Scan for the cell matching the given text and deliver its [x, y] coordinate at center. 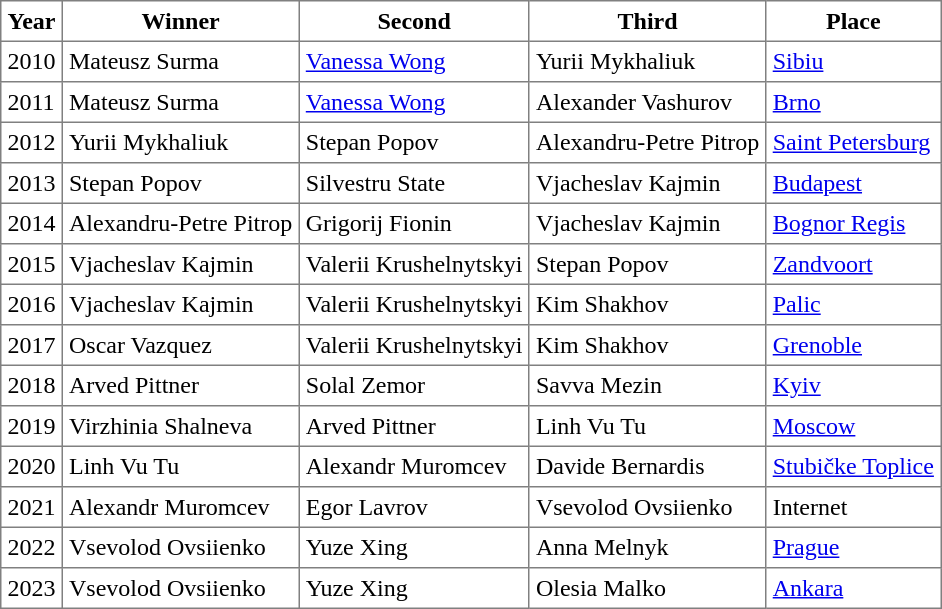
Egor Lavrov [414, 507]
2019 [32, 426]
Internet [854, 507]
2018 [32, 385]
Budapest [854, 183]
Ankara [854, 588]
Alexander Vashurov [648, 102]
Solal Zemor [414, 385]
Winner [180, 21]
Bognor Regis [854, 223]
Third [648, 21]
Savva Mezin [648, 385]
2023 [32, 588]
2013 [32, 183]
Sibiu [854, 61]
Kyiv [854, 385]
2020 [32, 466]
Zandvoort [854, 264]
Second [414, 21]
2010 [32, 61]
2017 [32, 345]
2014 [32, 223]
2015 [32, 264]
2021 [32, 507]
Brno [854, 102]
Stubičke Toplice [854, 466]
Anna Melnyk [648, 547]
Grenoble [854, 345]
Silvestru State [414, 183]
Grigorij Fionin [414, 223]
Moscow [854, 426]
Year [32, 21]
2011 [32, 102]
Davide Bernardis [648, 466]
Oscar Vazquez [180, 345]
2012 [32, 142]
Olesia Malko [648, 588]
2016 [32, 304]
Palic [854, 304]
Saint Petersburg [854, 142]
Place [854, 21]
Prague [854, 547]
Virzhinia Shalneva [180, 426]
2022 [32, 547]
